Locate the cell with the specified text and output its [x, y] center coordinate. 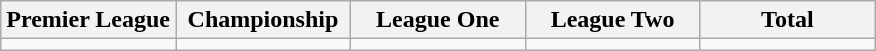
Total [788, 20]
Championship [264, 20]
League One [438, 20]
Premier League [88, 20]
League Two [612, 20]
